Return [X, Y] of the center of cell containing provided text 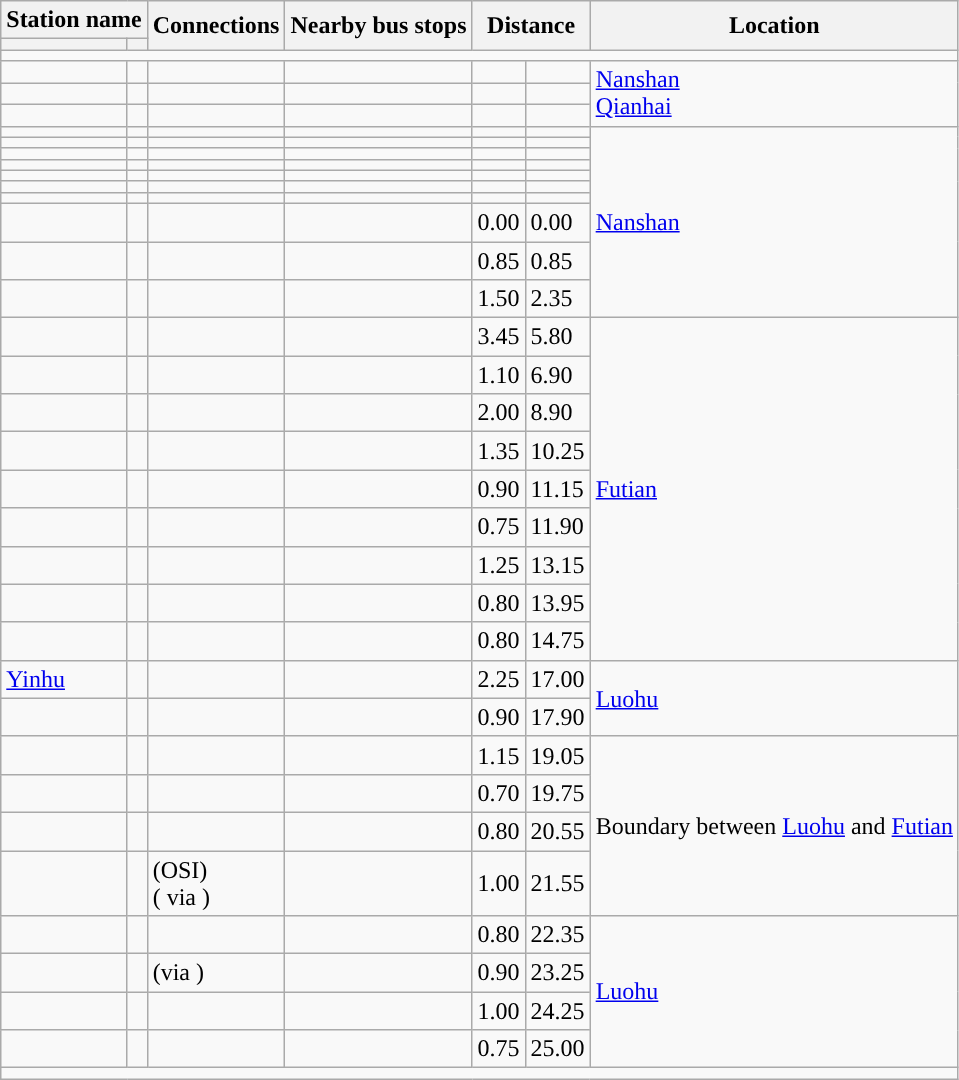
22.35 [558, 935]
5.80 [558, 337]
Boundary between Luohu and Futian [774, 826]
NanshanQianhai [774, 94]
1.15 [498, 755]
11.15 [558, 489]
17.90 [558, 717]
Distance [531, 26]
19.05 [558, 755]
Connections [216, 26]
2.35 [558, 299]
10.25 [558, 451]
21.55 [558, 882]
25.00 [558, 1049]
24.25 [558, 1011]
0.70 [498, 793]
1.10 [498, 375]
14.75 [558, 641]
(OSI)( via ) [216, 882]
19.75 [558, 793]
Yinhu [64, 679]
17.00 [558, 679]
11.90 [558, 527]
(via ) [216, 973]
Nearby bus stops [378, 26]
Futian [774, 490]
13.95 [558, 603]
Nanshan [774, 222]
1.25 [498, 565]
6.90 [558, 375]
2.25 [498, 679]
1.35 [498, 451]
13.15 [558, 565]
1.50 [498, 299]
20.55 [558, 831]
Location [774, 26]
8.90 [558, 413]
3.45 [498, 337]
23.25 [558, 973]
2.00 [498, 413]
Station name [74, 20]
